Determine the (X, Y) coordinate at the center of the cell enclosing the given text.  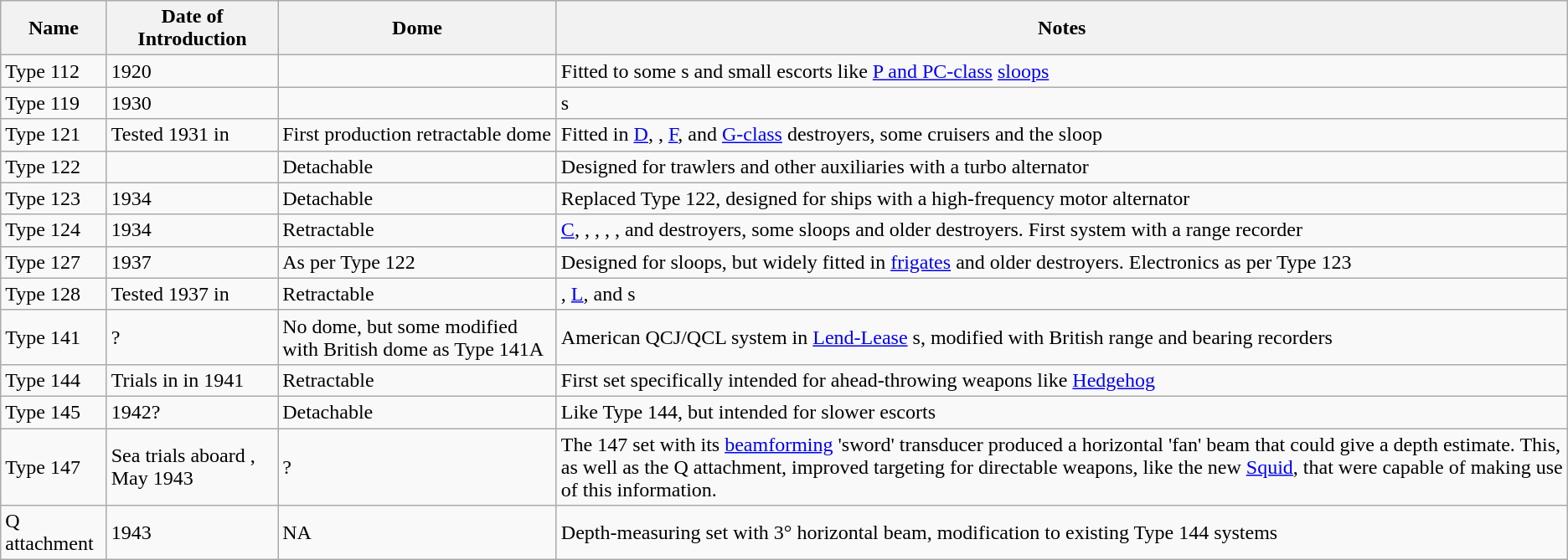
Tested 1937 in (193, 294)
Type 121 (54, 135)
1930 (193, 103)
First production retractable dome (417, 135)
Type 122 (54, 167)
1943 (193, 532)
Type 141 (54, 337)
Tested 1931 in (193, 135)
Type 145 (54, 412)
As per Type 122 (417, 262)
Trials in in 1941 (193, 380)
Q attachment (54, 532)
First set specifically intended for ahead-throwing weapons like Hedgehog (1062, 380)
American QCJ/QCL system in Lend-Lease s, modified with British range and bearing recorders (1062, 337)
Fitted in D, , F, and G-class destroyers, some cruisers and the sloop (1062, 135)
Type 124 (54, 230)
1942? (193, 412)
Like Type 144, but intended for slower escorts (1062, 412)
NA (417, 532)
Type 123 (54, 198)
Type 112 (54, 71)
Dome (417, 28)
Type 119 (54, 103)
Fitted to some s and small escorts like P and PC-class sloops (1062, 71)
C, , , , , and destroyers, some sloops and older destroyers. First system with a range recorder (1062, 230)
1920 (193, 71)
Replaced Type 122, designed for ships with a high-frequency motor alternator (1062, 198)
Type 127 (54, 262)
No dome, but some modified with British dome as Type 141A (417, 337)
Date of Introduction (193, 28)
Name (54, 28)
, L, and s (1062, 294)
Designed for sloops, but widely fitted in frigates and older destroyers. Electronics as per Type 123 (1062, 262)
s (1062, 103)
Designed for trawlers and other auxiliaries with a turbo alternator (1062, 167)
1937 (193, 262)
Sea trials aboard , May 1943 (193, 467)
Type 144 (54, 380)
Type 147 (54, 467)
Depth-measuring set with 3° horizontal beam, modification to existing Type 144 systems (1062, 532)
Notes (1062, 28)
Type 128 (54, 294)
